Find where the given text appears and provide that cell's center as (x, y) coordinate. 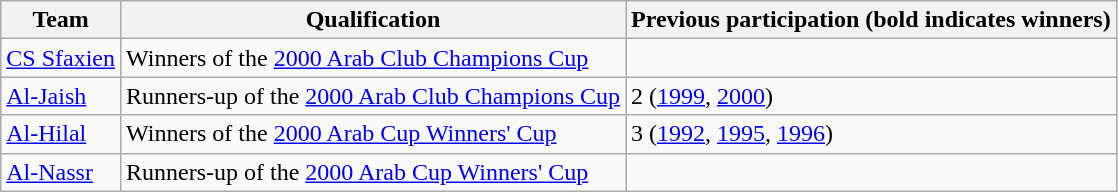
Team (61, 20)
Runners-up of the 2000 Arab Club Champions Cup (372, 96)
3 (1992, 1995, 1996) (872, 134)
Winners of the 2000 Arab Club Champions Cup (372, 58)
Runners-up of the 2000 Arab Cup Winners' Cup (372, 172)
Al-Jaish (61, 96)
Winners of the 2000 Arab Cup Winners' Cup (372, 134)
CS Sfaxien (61, 58)
Qualification (372, 20)
Al-Hilal (61, 134)
2 (1999, 2000) (872, 96)
Previous participation (bold indicates winners) (872, 20)
Al-Nassr (61, 172)
